For the text-containing cell, return its midpoint in (X, Y) coordinate format. 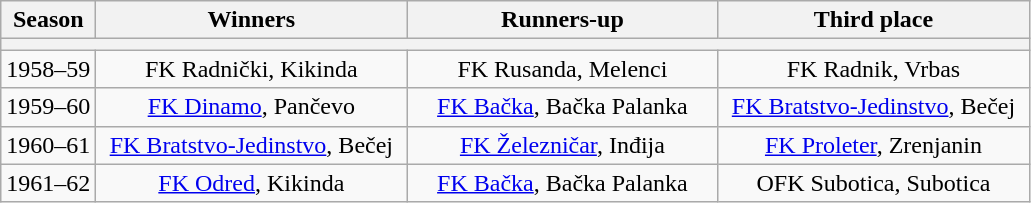
Third place (874, 20)
1958–59 (48, 69)
Season (48, 20)
OFK Subotica, Subotica (874, 183)
FK Odred, Kikinda (252, 183)
1959–60 (48, 107)
FK Rusanda, Melenci (562, 69)
FK Dinamo, Pančevo (252, 107)
Winners (252, 20)
Runners-up (562, 20)
1961–62 (48, 183)
FK Radnik, Vrbas (874, 69)
1960–61 (48, 145)
FK Proleter, Zrenjanin (874, 145)
FK Radnički, Kikinda (252, 69)
FK Železničar, Inđija (562, 145)
